Locate the cell with the specified text and output its (X, Y) center coordinate. 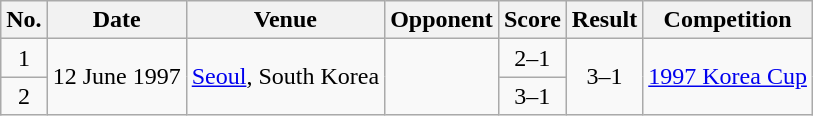
1997 Korea Cup (728, 77)
No. (24, 20)
2–1 (532, 58)
Competition (728, 20)
Score (532, 20)
Venue (285, 20)
1 (24, 58)
Date (116, 20)
Opponent (442, 20)
Result (604, 20)
2 (24, 96)
Seoul, South Korea (285, 77)
12 June 1997 (116, 77)
